From the cell containing the given text, extract its center point as [X, Y] coordinate. 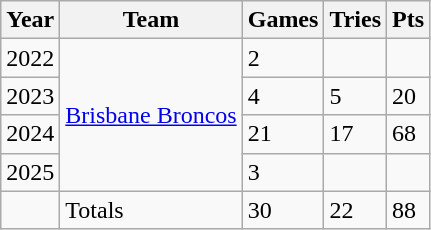
21 [283, 134]
2023 [30, 96]
2025 [30, 172]
2022 [30, 58]
2024 [30, 134]
Brisbane Broncos [151, 115]
30 [283, 210]
88 [408, 210]
Team [151, 20]
2 [283, 58]
Tries [356, 20]
5 [356, 96]
4 [283, 96]
Pts [408, 20]
22 [356, 210]
20 [408, 96]
68 [408, 134]
Year [30, 20]
Totals [151, 210]
3 [283, 172]
17 [356, 134]
Games [283, 20]
